Scan for the cell matching the given text and deliver its [X, Y] coordinate at center. 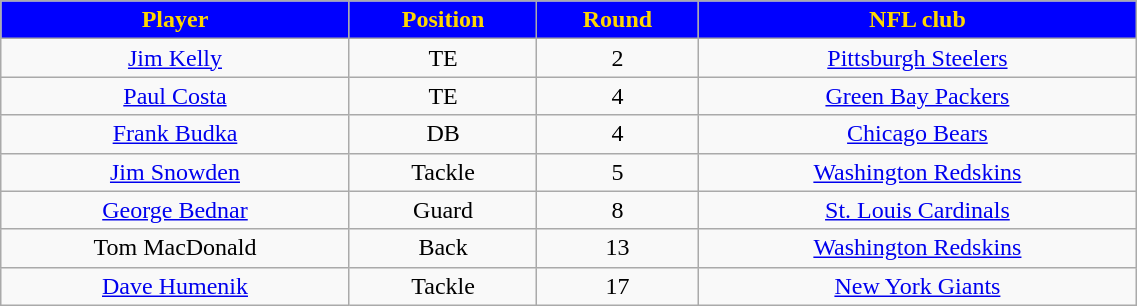
Pittsburgh Steelers [918, 58]
George Bednar [175, 210]
Back [443, 248]
DB [443, 134]
Green Bay Packers [918, 96]
13 [618, 248]
Guard [443, 210]
Chicago Bears [918, 134]
2 [618, 58]
Frank Budka [175, 134]
8 [618, 210]
St. Louis Cardinals [918, 210]
New York Giants [918, 286]
Position [443, 20]
17 [618, 286]
Dave Humenik [175, 286]
Jim Kelly [175, 58]
NFL club [918, 20]
Player [175, 20]
Jim Snowden [175, 172]
Tom MacDonald [175, 248]
5 [618, 172]
Round [618, 20]
Paul Costa [175, 96]
